Return [x, y] of the center of cell containing provided text 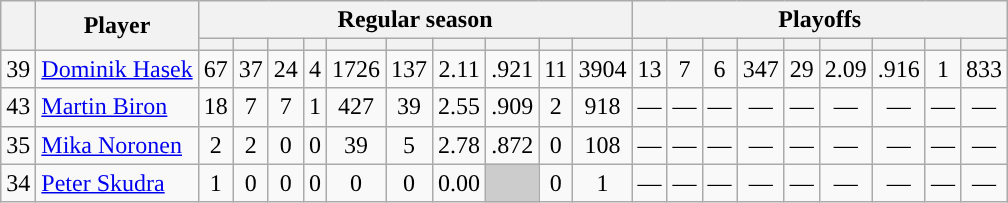
24 [286, 69]
2.11 [460, 69]
5 [410, 145]
29 [802, 69]
0.00 [460, 183]
Player [117, 26]
35 [18, 145]
918 [602, 107]
13 [650, 69]
34 [18, 183]
2.09 [846, 69]
11 [556, 69]
108 [602, 145]
.921 [512, 69]
1726 [356, 69]
.872 [512, 145]
37 [250, 69]
.909 [512, 107]
18 [216, 107]
43 [18, 107]
Dominik Hasek [117, 69]
427 [356, 107]
347 [760, 69]
3904 [602, 69]
Mika Noronen [117, 145]
4 [314, 69]
67 [216, 69]
Martin Biron [117, 107]
2.55 [460, 107]
Peter Skudra [117, 183]
Playoffs [820, 20]
833 [984, 69]
.916 [898, 69]
6 [720, 69]
137 [410, 69]
2.78 [460, 145]
Regular season [415, 20]
